Locate the cell with the specified text and output its (X, Y) center coordinate. 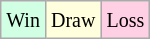
Draw (72, 20)
Loss (126, 20)
Win (24, 20)
